Scan for the cell matching the given text and deliver its (x, y) coordinate at center. 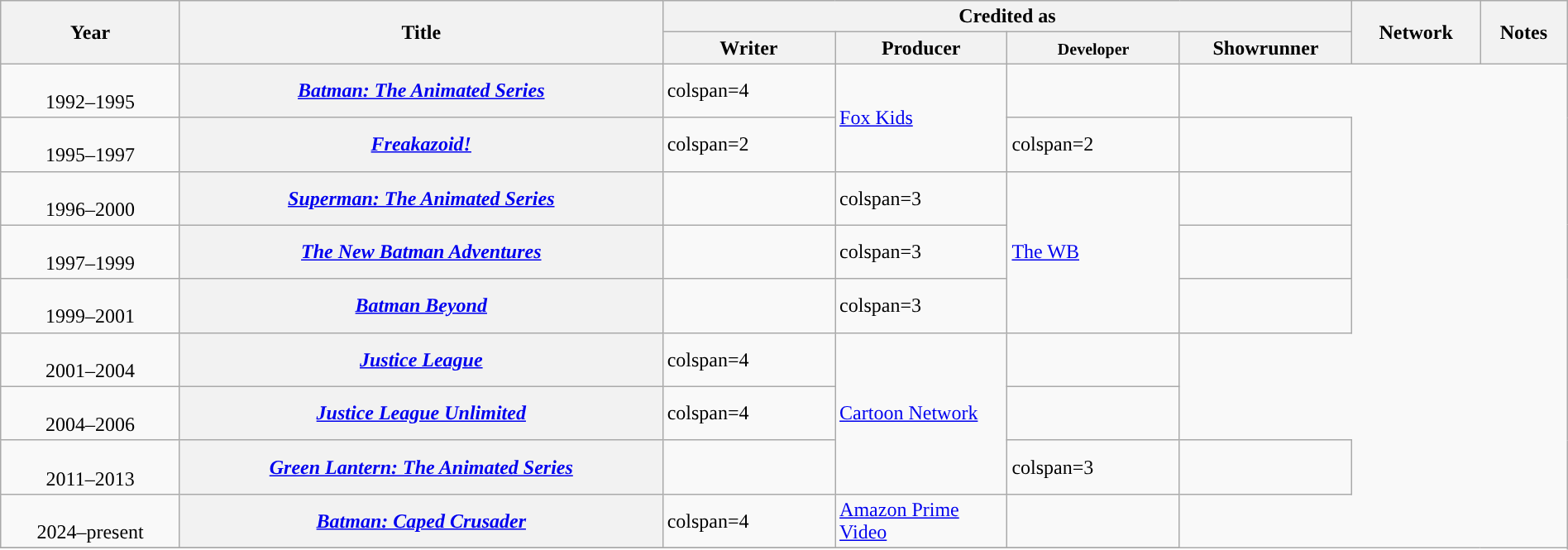
Justice League Unlimited (421, 414)
Title (421, 32)
The WB (1093, 251)
Batman: Caped Crusader (421, 521)
Developer (1093, 48)
Showrunner (1265, 48)
Producer (921, 48)
2004–2006 (91, 414)
1997–1999 (91, 251)
Cartoon Network (921, 414)
Year (91, 32)
Fox Kids (921, 117)
1996–2000 (91, 198)
Batman Beyond (421, 306)
Freakazoid! (421, 144)
1995–1997 (91, 144)
2011–2013 (91, 466)
Justice League (421, 359)
Amazon Prime Video (921, 521)
2024–present (91, 521)
2001–2004 (91, 359)
1999–2001 (91, 306)
1992–1995 (91, 91)
Green Lantern: The Animated Series (421, 466)
Notes (1524, 32)
Credited as (1007, 17)
Batman: The Animated Series (421, 91)
Network (1416, 32)
Superman: The Animated Series (421, 198)
The New Batman Adventures (421, 251)
Writer (748, 48)
